Extract the [x, y] coordinate from the center of the cell holding the provided text.  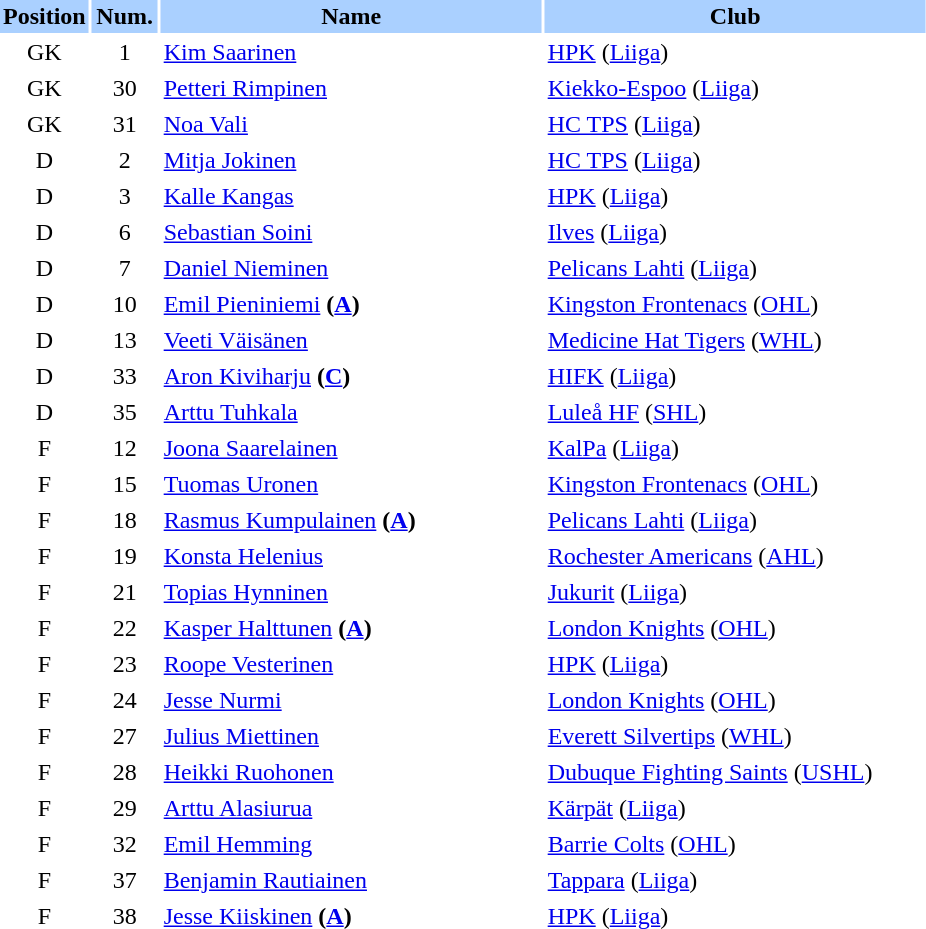
Rasmus Kumpulainen (A) [352, 520]
Veeti Väisänen [352, 340]
19 [125, 556]
Konsta Helenius [352, 556]
Petteri Rimpinen [352, 88]
29 [125, 808]
Benjamin Rautiainen [352, 880]
Kim Saarinen [352, 52]
Medicine Hat Tigers (WHL) [736, 340]
10 [125, 304]
Num. [125, 16]
6 [125, 232]
Emil Hemming [352, 844]
Jesse Nurmi [352, 700]
Arttu Tuhkala [352, 412]
33 [125, 376]
2 [125, 160]
15 [125, 484]
7 [125, 268]
27 [125, 736]
Noa Vali [352, 124]
Daniel Nieminen [352, 268]
Dubuque Fighting Saints (USHL) [736, 772]
31 [125, 124]
3 [125, 196]
Heikki Ruohonen [352, 772]
24 [125, 700]
Mitja Jokinen [352, 160]
12 [125, 448]
Kasper Halttunen (A) [352, 628]
18 [125, 520]
Club [736, 16]
Roope Vesterinen [352, 664]
13 [125, 340]
HIFK (Liiga) [736, 376]
30 [125, 88]
Jukurit (Liiga) [736, 592]
22 [125, 628]
Joona Saarelainen [352, 448]
32 [125, 844]
Position [44, 16]
Kalle Kangas [352, 196]
Luleå HF (SHL) [736, 412]
35 [125, 412]
Arttu Alasiurua [352, 808]
Kärpät (Liiga) [736, 808]
Tuomas Uronen [352, 484]
28 [125, 772]
Name [352, 16]
Aron Kiviharju (C) [352, 376]
Barrie Colts (OHL) [736, 844]
Julius Miettinen [352, 736]
Tappara (Liiga) [736, 880]
Sebastian Soini [352, 232]
Rochester Americans (AHL) [736, 556]
Emil Pieniniemi (A) [352, 304]
KalPa (Liiga) [736, 448]
23 [125, 664]
1 [125, 52]
Ilves (Liiga) [736, 232]
37 [125, 880]
Everett Silvertips (WHL) [736, 736]
Kiekko-Espoo (Liiga) [736, 88]
Topias Hynninen [352, 592]
21 [125, 592]
